Search for the cell housing the specified text and yield its (x, y) center coordinate. 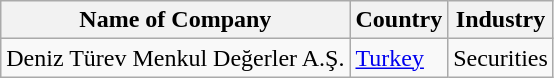
Country (399, 20)
Industry (501, 20)
Name of Company (176, 20)
Securities (501, 58)
Turkey (399, 58)
Deniz Türev Menkul Değerler A.Ş. (176, 58)
